Return [X, Y] of the center of cell containing provided text 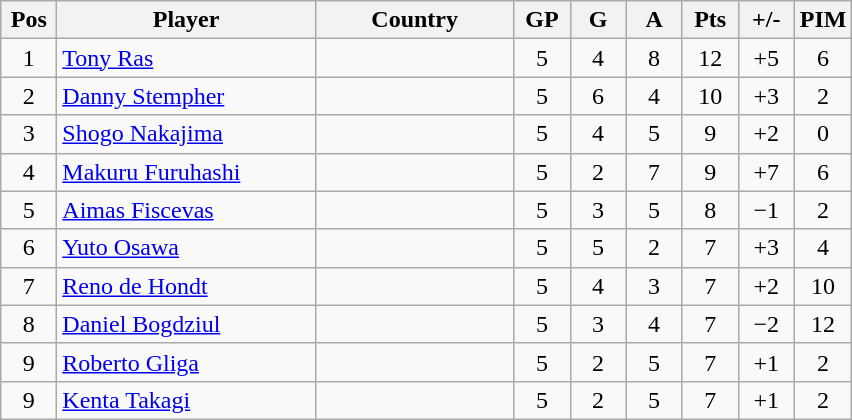
Pts [710, 20]
Kenta Takagi [186, 400]
Daniel Bogdziul [186, 324]
1 [29, 58]
Country [414, 20]
Pos [29, 20]
−1 [766, 210]
G [598, 20]
Tony Ras [186, 58]
Aimas Fiscevas [186, 210]
A [654, 20]
Shogo Nakajima [186, 134]
Makuru Furuhashi [186, 172]
Player [186, 20]
0 [823, 134]
−2 [766, 324]
+5 [766, 58]
Danny Stempher [186, 96]
Yuto Osawa [186, 248]
+/- [766, 20]
+7 [766, 172]
GP [542, 20]
Roberto Gliga [186, 362]
Reno de Hondt [186, 286]
PIM [823, 20]
